Output the (X, Y) coordinate of the center of the cell containing the given text.  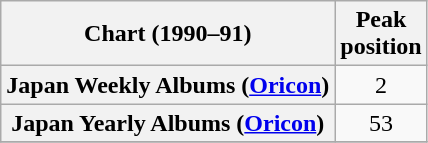
Peakposition (381, 34)
Chart (1990–91) (168, 34)
53 (381, 123)
2 (381, 85)
Japan Weekly Albums (Oricon) (168, 85)
Japan Yearly Albums (Oricon) (168, 123)
